Capture the cell that displays the provided text and extract its (X, Y) central coordinate. 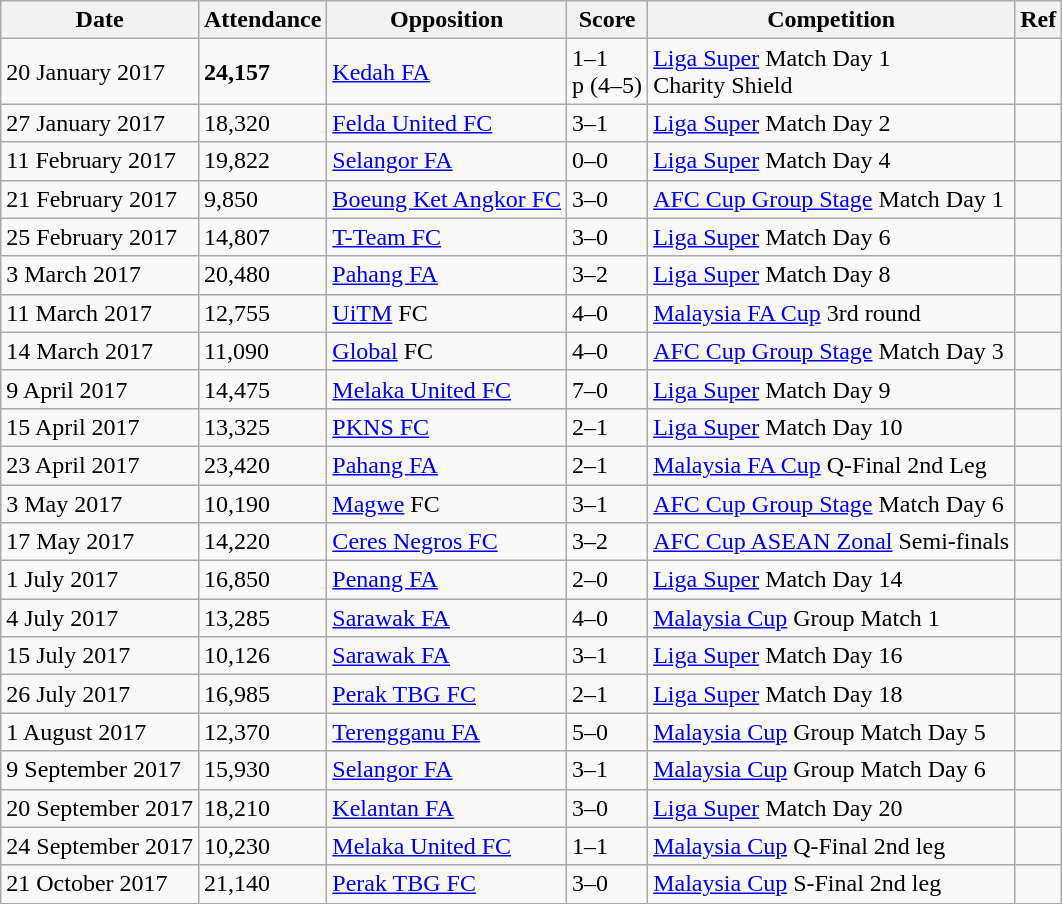
14,475 (262, 389)
14,807 (262, 237)
Felda United FC (447, 123)
Liga Super Match Day 14 (832, 580)
Liga Super Match Day 9 (832, 389)
15 April 2017 (100, 427)
1–1p (4–5) (608, 72)
Liga Super Match Day 2 (832, 123)
1–1 (608, 846)
Malaysia Cup Group Match Day 6 (832, 770)
3 March 2017 (100, 275)
Global FC (447, 351)
21 October 2017 (100, 884)
Competition (832, 20)
10,126 (262, 656)
12,755 (262, 313)
24,157 (262, 72)
23,420 (262, 465)
2–0 (608, 580)
5–0 (608, 732)
Liga Super Match Day 4 (832, 161)
16,985 (262, 694)
4 July 2017 (100, 618)
Kedah FA (447, 72)
10,190 (262, 503)
11 March 2017 (100, 313)
AFC Cup Group Stage Match Day 6 (832, 503)
Liga Super Match Day 6 (832, 237)
Score (608, 20)
23 April 2017 (100, 465)
11,090 (262, 351)
Malaysia Cup S-Final 2nd leg (832, 884)
14,220 (262, 542)
Liga Super Match Day 16 (832, 656)
27 January 2017 (100, 123)
Malaysia FA Cup 3rd round (832, 313)
19,822 (262, 161)
Kelantan FA (447, 808)
12,370 (262, 732)
10,230 (262, 846)
Penang FA (447, 580)
9,850 (262, 199)
Attendance (262, 20)
Malaysia Cup Group Match 1 (832, 618)
Liga Super Match Day 18 (832, 694)
Malaysia FA Cup Q-Final 2nd Leg (832, 465)
AFC Cup Group Stage Match Day 1 (832, 199)
17 May 2017 (100, 542)
Date (100, 20)
15 July 2017 (100, 656)
Ref (1038, 20)
7–0 (608, 389)
13,285 (262, 618)
Ceres Negros FC (447, 542)
3 May 2017 (100, 503)
21,140 (262, 884)
15,930 (262, 770)
0–0 (608, 161)
18,210 (262, 808)
T-Team FC (447, 237)
20 January 2017 (100, 72)
20 September 2017 (100, 808)
AFC Cup ASEAN Zonal Semi-finals (832, 542)
Malaysia Cup Q-Final 2nd leg (832, 846)
Boeung Ket Angkor FC (447, 199)
Liga Super Match Day 1Charity Shield (832, 72)
AFC Cup Group Stage Match Day 3 (832, 351)
18,320 (262, 123)
PKNS FC (447, 427)
1 August 2017 (100, 732)
20,480 (262, 275)
24 September 2017 (100, 846)
9 September 2017 (100, 770)
Malaysia Cup Group Match Day 5 (832, 732)
Liga Super Match Day 20 (832, 808)
11 February 2017 (100, 161)
26 July 2017 (100, 694)
25 February 2017 (100, 237)
14 March 2017 (100, 351)
13,325 (262, 427)
9 April 2017 (100, 389)
1 July 2017 (100, 580)
Terengganu FA (447, 732)
Liga Super Match Day 10 (832, 427)
16,850 (262, 580)
21 February 2017 (100, 199)
UiTM FC (447, 313)
Liga Super Match Day 8 (832, 275)
Opposition (447, 20)
Magwe FC (447, 503)
